Capture the cell that displays the provided text and extract its (X, Y) central coordinate. 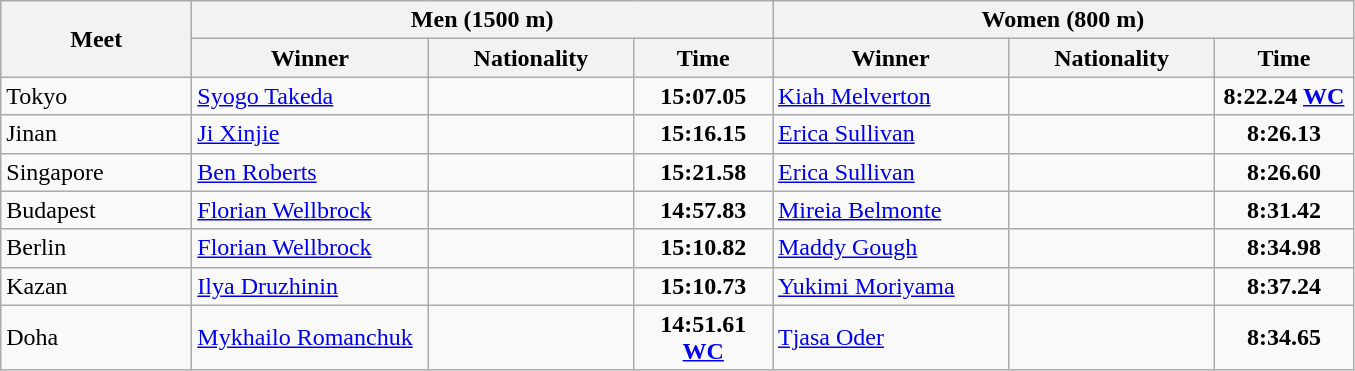
Berlin (96, 248)
Meet (96, 39)
Singapore (96, 172)
Doha (96, 338)
Mykhailo Romanchuk (310, 338)
8:34.65 (1284, 338)
Jinan (96, 134)
15:07.05 (704, 96)
Kazan (96, 286)
Ilya Druzhinin (310, 286)
14:57.83 (704, 210)
8:22.24 WC (1284, 96)
8:26.13 (1284, 134)
15:10.73 (704, 286)
Tokyo (96, 96)
Tjasa Oder (890, 338)
15:16.15 (704, 134)
15:10.82 (704, 248)
Yukimi Moriyama (890, 286)
Ben Roberts (310, 172)
Maddy Gough (890, 248)
Kiah Melverton (890, 96)
8:31.42 (1284, 210)
Women (800 m) (1062, 20)
Men (1500 m) (482, 20)
Budapest (96, 210)
8:34.98 (1284, 248)
8:37.24 (1284, 286)
Ji Xinjie (310, 134)
Syogo Takeda (310, 96)
Mireia Belmonte (890, 210)
15:21.58 (704, 172)
14:51.61 WC (704, 338)
8:26.60 (1284, 172)
